Detect which cell encompasses the target text, then output its [X, Y] center coordinate. 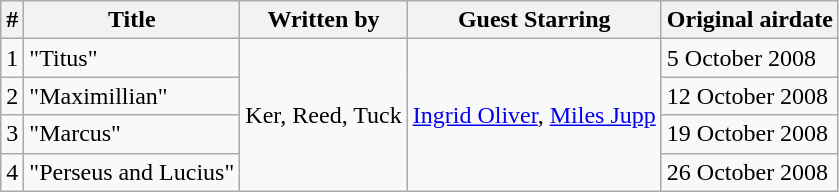
Written by [324, 20]
Ingrid Oliver, Miles Jupp [534, 115]
5 October 2008 [750, 58]
"Marcus" [132, 134]
Guest Starring [534, 20]
19 October 2008 [750, 134]
"Titus" [132, 58]
4 [12, 172]
"Maximillian" [132, 96]
12 October 2008 [750, 96]
Original airdate [750, 20]
26 October 2008 [750, 172]
2 [12, 96]
1 [12, 58]
Ker, Reed, Tuck [324, 115]
"Perseus and Lucius" [132, 172]
# [12, 20]
3 [12, 134]
Title [132, 20]
